Search for the cell housing the specified text and yield its [X, Y] center coordinate. 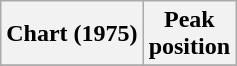
Peakposition [189, 34]
Chart (1975) [72, 34]
